Identify which cell holds the provided text, then report its (X, Y) central coordinate. 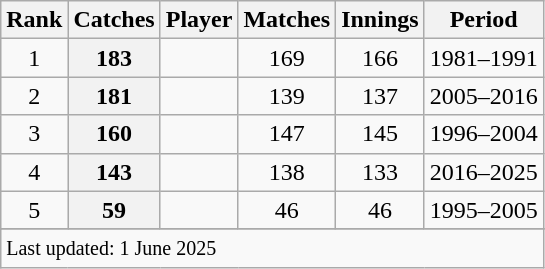
5 (34, 210)
2016–2025 (484, 172)
133 (380, 172)
145 (380, 134)
160 (114, 134)
1996–2004 (484, 134)
137 (380, 96)
Innings (380, 20)
59 (114, 210)
Last updated: 1 June 2025 (272, 248)
166 (380, 58)
Period (484, 20)
147 (287, 134)
1995–2005 (484, 210)
Rank (34, 20)
169 (287, 58)
Catches (114, 20)
2 (34, 96)
1981–1991 (484, 58)
139 (287, 96)
183 (114, 58)
2005–2016 (484, 96)
138 (287, 172)
143 (114, 172)
1 (34, 58)
181 (114, 96)
Matches (287, 20)
3 (34, 134)
Player (199, 20)
4 (34, 172)
